Pinpoint the cell where the given text exists, returning its (X, Y) midpoint coordinate. 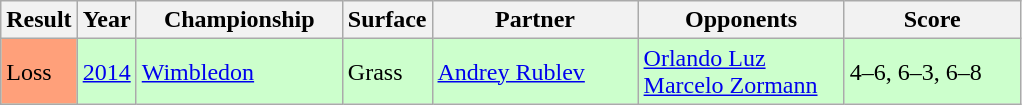
Surface (387, 20)
Year (106, 20)
Loss (39, 72)
Score (932, 20)
2014 (106, 72)
Result (39, 20)
Andrey Rublev (535, 72)
Orlando Luz Marcelo Zormann (741, 72)
Championship (239, 20)
Wimbledon (239, 72)
Partner (535, 20)
Grass (387, 72)
Opponents (741, 20)
4–6, 6–3, 6–8 (932, 72)
